Extract the [X, Y] coordinate from the center of the cell holding the provided text.  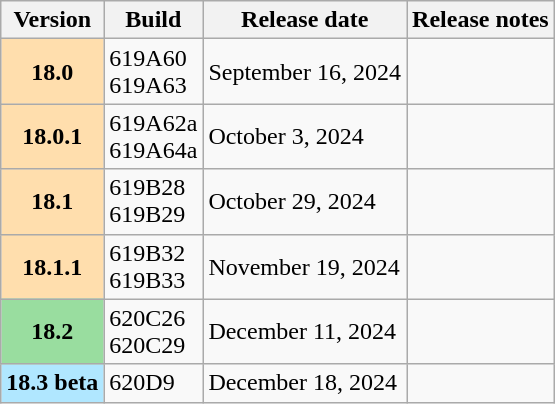
619A62a619A64a [154, 136]
November 19, 2024 [305, 266]
September 16, 2024 [305, 72]
619A60619A63 [154, 72]
18.1.1 [52, 266]
December 11, 2024 [305, 332]
620D9 [154, 383]
619B32619B33 [154, 266]
Version [52, 20]
18.2 [52, 332]
Build [154, 20]
620C26620C29 [154, 332]
Release date [305, 20]
October 3, 2024 [305, 136]
December 18, 2024 [305, 383]
18.3 beta [52, 383]
619B28619B29 [154, 202]
18.1 [52, 202]
Release notes [481, 20]
October 29, 2024 [305, 202]
18.0 [52, 72]
18.0.1 [52, 136]
